Scan for the cell matching the given text and deliver its (X, Y) coordinate at center. 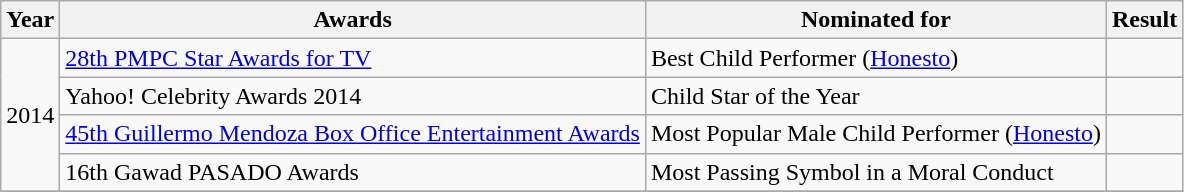
16th Gawad PASADO Awards (353, 172)
Nominated for (876, 20)
28th PMPC Star Awards for TV (353, 58)
2014 (30, 115)
Most Passing Symbol in a Moral Conduct (876, 172)
Child Star of the Year (876, 96)
Awards (353, 20)
Most Popular Male Child Performer (Honesto) (876, 134)
Yahoo! Celebrity Awards 2014 (353, 96)
Result (1144, 20)
45th Guillermo Mendoza Box Office Entertainment Awards (353, 134)
Best Child Performer (Honesto) (876, 58)
Year (30, 20)
